From the cell containing the given text, extract its center point as [X, Y] coordinate. 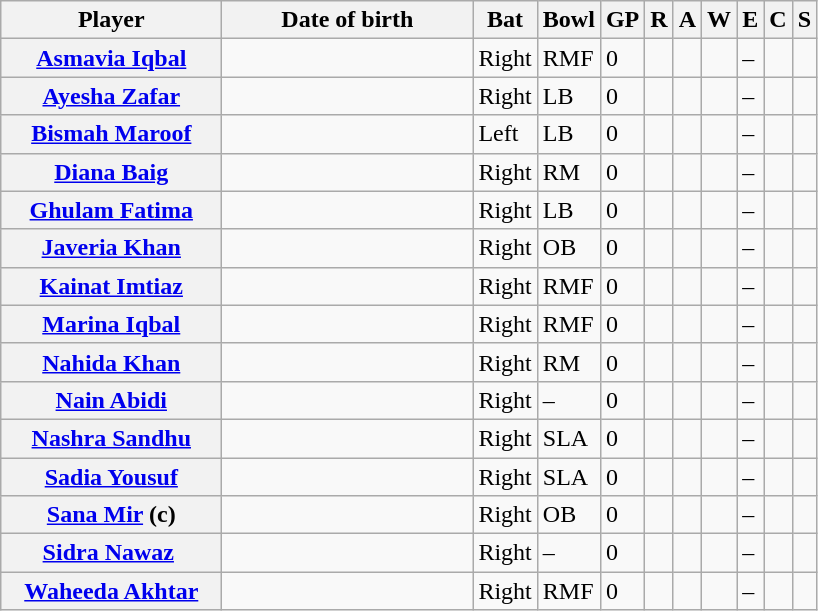
Left [505, 134]
W [720, 20]
Ayesha Zafar [112, 96]
Waheeda Akhtar [112, 591]
GP [622, 20]
Nahida Khan [112, 362]
Bat [505, 20]
Javeria Khan [112, 248]
Ghulam Fatima [112, 210]
Marina Iqbal [112, 324]
S [804, 20]
A [687, 20]
Diana Baig [112, 172]
C [778, 20]
Bismah Maroof [112, 134]
Sidra Nawaz [112, 553]
Sadia Yousuf [112, 477]
Nain Abidi [112, 400]
Asmavia Iqbal [112, 58]
Nashra Sandhu [112, 438]
Date of birth [348, 20]
Kainat Imtiaz [112, 286]
R [659, 20]
Player [112, 20]
E [750, 20]
Sana Mir (c) [112, 515]
Bowl [568, 20]
